Search for the cell housing the specified text and yield its (x, y) center coordinate. 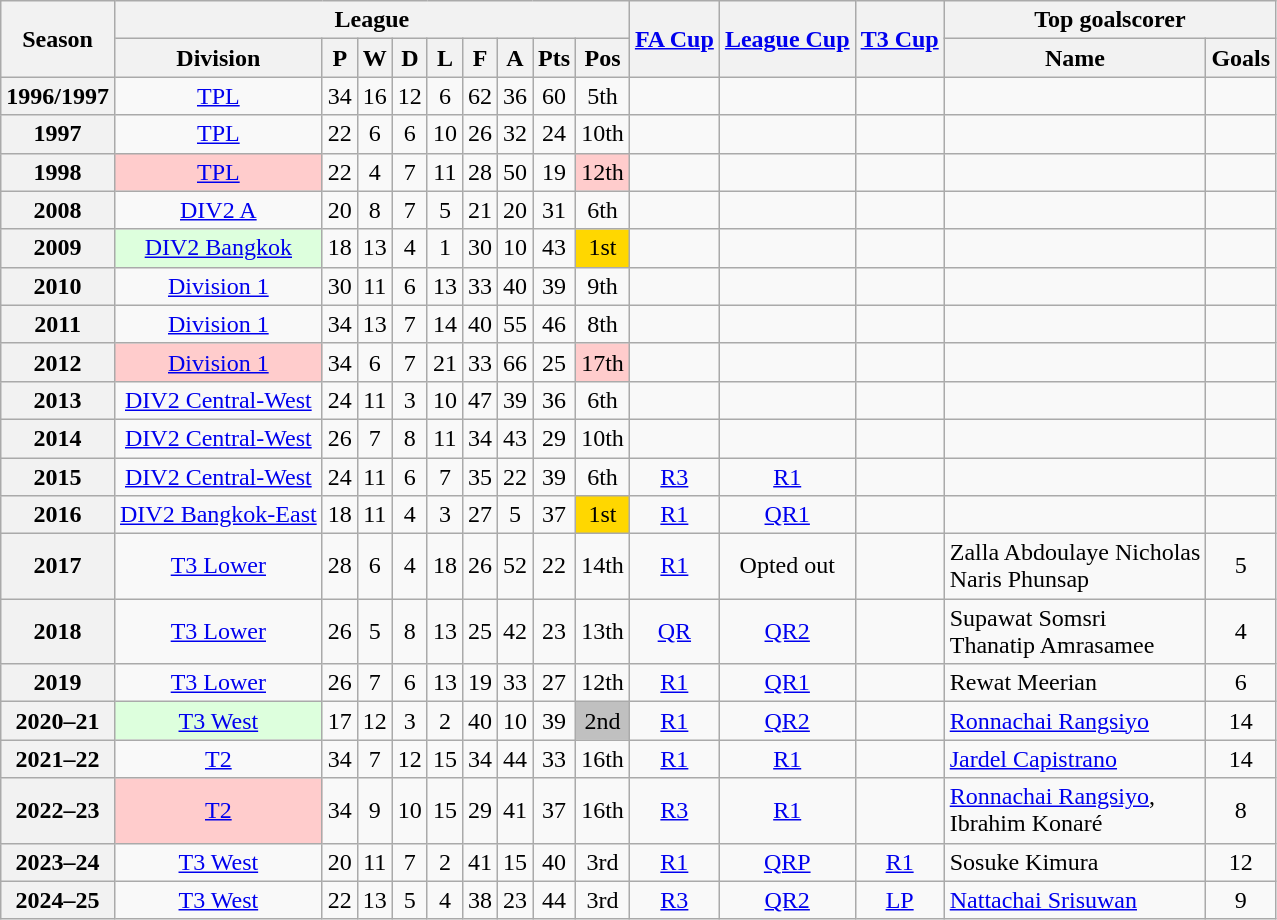
QR (674, 632)
17th (603, 362)
8th (603, 324)
2021–22 (58, 759)
F (480, 58)
Jardel Capistrano (1075, 759)
13th (603, 632)
1996/1997 (58, 96)
League Cup (787, 39)
2010 (58, 286)
Division (218, 58)
T3 Cup (900, 39)
2011 (58, 324)
2020–21 (58, 721)
9th (603, 286)
14th (603, 566)
38 (480, 900)
42 (516, 632)
Nattachai Srisuwan (1075, 900)
66 (516, 362)
D (410, 58)
55 (516, 324)
DIV2 Bangkok (218, 248)
W (374, 58)
Ronnachai Rangsiyo (1075, 721)
35 (480, 477)
Ronnachai Rangsiyo, Ibrahim Konaré (1075, 810)
2nd (603, 721)
A (516, 58)
2016 (58, 515)
2008 (58, 210)
2012 (58, 362)
62 (480, 96)
Rewat Meerian (1075, 683)
QRP (787, 862)
Name (1075, 58)
2017 (58, 566)
60 (554, 96)
DIV2 A (218, 210)
47 (480, 400)
2015 (58, 477)
17 (340, 721)
LP (900, 900)
2023–24 (58, 862)
Zalla Abdoulaye Nicholas Naris Phunsap (1075, 566)
Goals (1241, 58)
Top goalscorer (1110, 20)
50 (516, 172)
Season (58, 39)
Sosuke Kimura (1075, 862)
2018 (58, 632)
16 (374, 96)
DIV2 Bangkok-East (218, 515)
Pos (603, 58)
L (444, 58)
46 (554, 324)
31 (554, 210)
1 (444, 248)
1998 (58, 172)
FA Cup (674, 39)
Opted out (787, 566)
2013 (58, 400)
1997 (58, 134)
2009 (58, 248)
52 (516, 566)
P (340, 58)
2024–25 (58, 900)
32 (516, 134)
5th (603, 96)
Supawat Somsri Thanatip Amrasamee (1075, 632)
League (372, 20)
2014 (58, 438)
Pts (554, 58)
2022–23 (58, 810)
2019 (58, 683)
